Extract the (x, y) coordinate from the center of the cell holding the provided text.  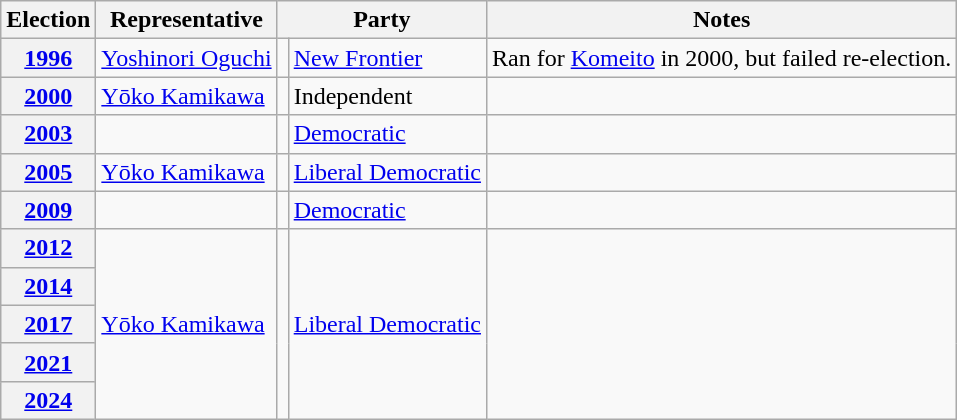
Yoshinori Oguchi (186, 58)
Notes (721, 20)
New Frontier (387, 58)
2021 (48, 362)
2017 (48, 324)
Election (48, 20)
2012 (48, 248)
Ran for Komeito in 2000, but failed re-election. (721, 58)
2005 (48, 172)
2014 (48, 286)
Party (382, 20)
Independent (387, 96)
2003 (48, 134)
2024 (48, 400)
1996 (48, 58)
2000 (48, 96)
2009 (48, 210)
Representative (186, 20)
